For the text-containing cell, return its midpoint in [X, Y] coordinate format. 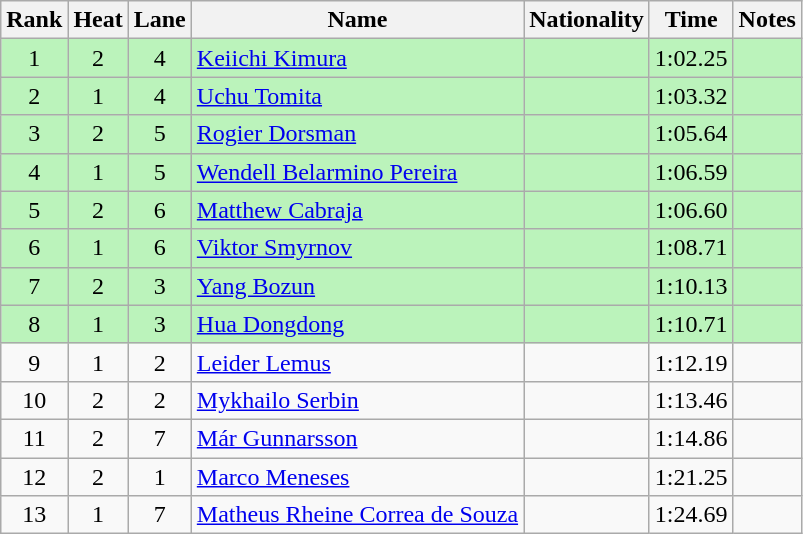
Már Gunnarsson [357, 438]
Rank [34, 20]
1:06.60 [691, 210]
Mykhailo Serbin [357, 400]
13 [34, 515]
1:05.64 [691, 134]
12 [34, 477]
Leider Lemus [357, 362]
Name [357, 20]
1:03.32 [691, 96]
11 [34, 438]
Hua Dongdong [357, 324]
Viktor Smyrnov [357, 248]
9 [34, 362]
Keiichi Kimura [357, 58]
8 [34, 324]
Lane [160, 20]
1:14.86 [691, 438]
Matheus Rheine Correa de Souza [357, 515]
Wendell Belarmino Pereira [357, 172]
Matthew Cabraja [357, 210]
1:24.69 [691, 515]
Notes [767, 20]
1:02.25 [691, 58]
Rogier Dorsman [357, 134]
1:21.25 [691, 477]
Uchu Tomita [357, 96]
Nationality [587, 20]
1:06.59 [691, 172]
1:13.46 [691, 400]
1:08.71 [691, 248]
10 [34, 400]
Marco Meneses [357, 477]
Time [691, 20]
1:10.71 [691, 324]
1:10.13 [691, 286]
Yang Bozun [357, 286]
Heat [98, 20]
1:12.19 [691, 362]
